Determine the (x, y) coordinate at the center of the cell enclosing the given text.  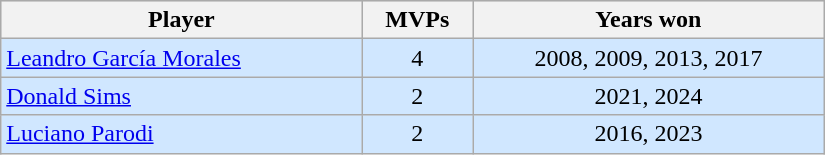
Luciano Parodi (182, 134)
Player (182, 20)
Years won (648, 20)
MVPs (417, 20)
2016, 2023 (648, 134)
2008, 2009, 2013, 2017 (648, 58)
Leandro García Morales (182, 58)
4 (417, 58)
Donald Sims (182, 96)
2021, 2024 (648, 96)
